For the text-containing cell, return its midpoint in (X, Y) coordinate format. 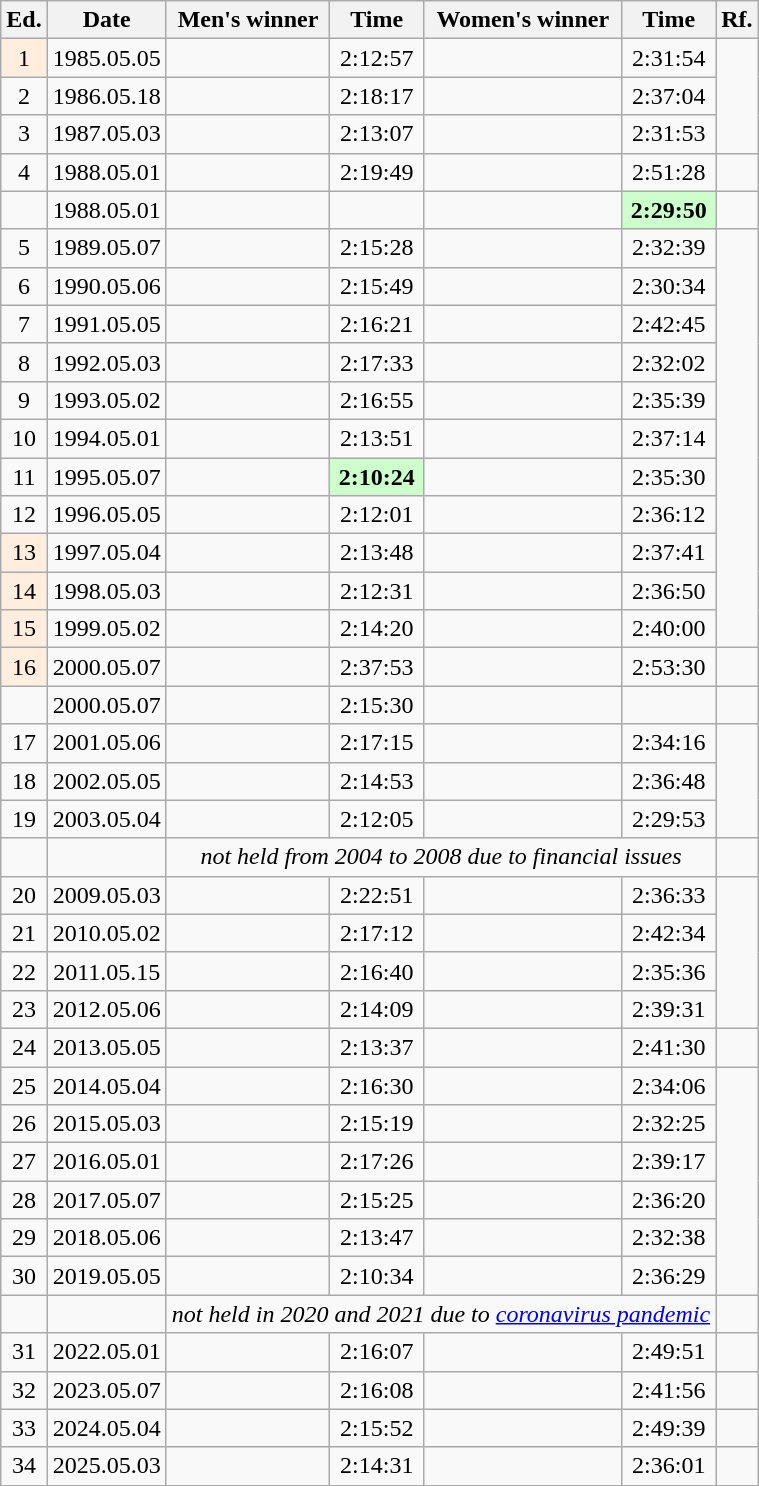
Rf. (737, 20)
16 (24, 667)
25 (24, 1085)
2:40:00 (669, 629)
1999.05.02 (106, 629)
12 (24, 515)
1989.05.07 (106, 248)
1993.05.02 (106, 400)
2:12:31 (377, 591)
20 (24, 895)
2:30:34 (669, 286)
2:13:47 (377, 1238)
2:13:48 (377, 553)
2:36:50 (669, 591)
2:10:34 (377, 1276)
1992.05.03 (106, 362)
2017.05.07 (106, 1200)
1986.05.18 (106, 96)
2:34:06 (669, 1085)
Men's winner (248, 20)
2:12:05 (377, 819)
2:29:53 (669, 819)
19 (24, 819)
2:15:49 (377, 286)
2:37:14 (669, 438)
2:12:57 (377, 58)
2:36:20 (669, 1200)
28 (24, 1200)
8 (24, 362)
2:16:07 (377, 1352)
2:35:36 (669, 971)
22 (24, 971)
2:12:01 (377, 515)
2:22:51 (377, 895)
2:15:52 (377, 1428)
2:16:30 (377, 1085)
2:15:25 (377, 1200)
2013.05.05 (106, 1047)
2:15:19 (377, 1124)
2015.05.03 (106, 1124)
Ed. (24, 20)
2014.05.04 (106, 1085)
2018.05.06 (106, 1238)
2:41:56 (669, 1390)
2:53:30 (669, 667)
18 (24, 781)
2009.05.03 (106, 895)
2:29:50 (669, 210)
2:36:48 (669, 781)
1985.05.05 (106, 58)
2:16:08 (377, 1390)
2:13:37 (377, 1047)
2025.05.03 (106, 1466)
2:16:40 (377, 971)
10 (24, 438)
21 (24, 933)
2:42:34 (669, 933)
2:16:55 (377, 400)
2:36:12 (669, 515)
15 (24, 629)
32 (24, 1390)
11 (24, 477)
2:49:39 (669, 1428)
31 (24, 1352)
2022.05.01 (106, 1352)
2:36:01 (669, 1466)
1996.05.05 (106, 515)
2023.05.07 (106, 1390)
23 (24, 1009)
2:31:53 (669, 134)
14 (24, 591)
2:51:28 (669, 172)
3 (24, 134)
2:32:39 (669, 248)
2:31:54 (669, 58)
4 (24, 172)
2002.05.05 (106, 781)
6 (24, 286)
2:37:53 (377, 667)
13 (24, 553)
2019.05.05 (106, 1276)
2:32:38 (669, 1238)
33 (24, 1428)
2016.05.01 (106, 1162)
2:15:30 (377, 705)
2012.05.06 (106, 1009)
1990.05.06 (106, 286)
2:14:09 (377, 1009)
2011.05.15 (106, 971)
2:35:30 (669, 477)
2:34:16 (669, 743)
2:32:25 (669, 1124)
1994.05.01 (106, 438)
1 (24, 58)
2:13:51 (377, 438)
not held in 2020 and 2021 due to coronavirus pandemic (440, 1314)
2:35:39 (669, 400)
2:15:28 (377, 248)
2:39:17 (669, 1162)
34 (24, 1466)
2:49:51 (669, 1352)
2:32:02 (669, 362)
2 (24, 96)
2:14:20 (377, 629)
26 (24, 1124)
not held from 2004 to 2008 due to financial issues (440, 857)
2:13:07 (377, 134)
2:14:31 (377, 1466)
1995.05.07 (106, 477)
29 (24, 1238)
2:16:21 (377, 324)
5 (24, 248)
2003.05.04 (106, 819)
2:37:41 (669, 553)
1991.05.05 (106, 324)
2:36:29 (669, 1276)
2010.05.02 (106, 933)
2:17:15 (377, 743)
Women's winner (523, 20)
1997.05.04 (106, 553)
Date (106, 20)
2:41:30 (669, 1047)
2:17:33 (377, 362)
1998.05.03 (106, 591)
2:37:04 (669, 96)
30 (24, 1276)
2:39:31 (669, 1009)
9 (24, 400)
2:18:17 (377, 96)
2:14:53 (377, 781)
2:19:49 (377, 172)
24 (24, 1047)
2:10:24 (377, 477)
7 (24, 324)
2:42:45 (669, 324)
2001.05.06 (106, 743)
17 (24, 743)
1987.05.03 (106, 134)
2:17:12 (377, 933)
2:36:33 (669, 895)
27 (24, 1162)
2:17:26 (377, 1162)
2024.05.04 (106, 1428)
